Return [X, Y] of the center of cell containing provided text 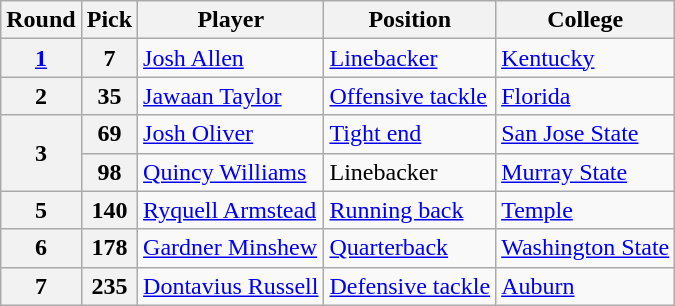
98 [109, 172]
Florida [586, 96]
Pick [109, 20]
Washington State [586, 248]
Running back [410, 210]
2 [41, 96]
Defensive tackle [410, 286]
Josh Allen [231, 58]
Jawaan Taylor [231, 96]
Josh Oliver [231, 134]
Kentucky [586, 58]
Gardner Minshew [231, 248]
Tight end [410, 134]
Offensive tackle [410, 96]
Dontavius Russell [231, 286]
35 [109, 96]
1 [41, 58]
235 [109, 286]
69 [109, 134]
3 [41, 153]
Temple [586, 210]
San Jose State [586, 134]
Quincy Williams [231, 172]
Auburn [586, 286]
Murray State [586, 172]
Round [41, 20]
Ryquell Armstead [231, 210]
College [586, 20]
6 [41, 248]
Quarterback [410, 248]
Position [410, 20]
178 [109, 248]
5 [41, 210]
Player [231, 20]
140 [109, 210]
